Find where the given text appears and provide that cell's center as (x, y) coordinate. 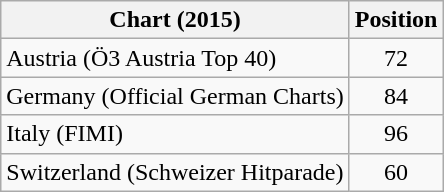
Chart (2015) (175, 20)
Switzerland (Schweizer Hitparade) (175, 172)
60 (396, 172)
Germany (Official German Charts) (175, 96)
Austria (Ö3 Austria Top 40) (175, 58)
84 (396, 96)
96 (396, 134)
Position (396, 20)
72 (396, 58)
Italy (FIMI) (175, 134)
